For the text-containing cell, return its midpoint in (X, Y) coordinate format. 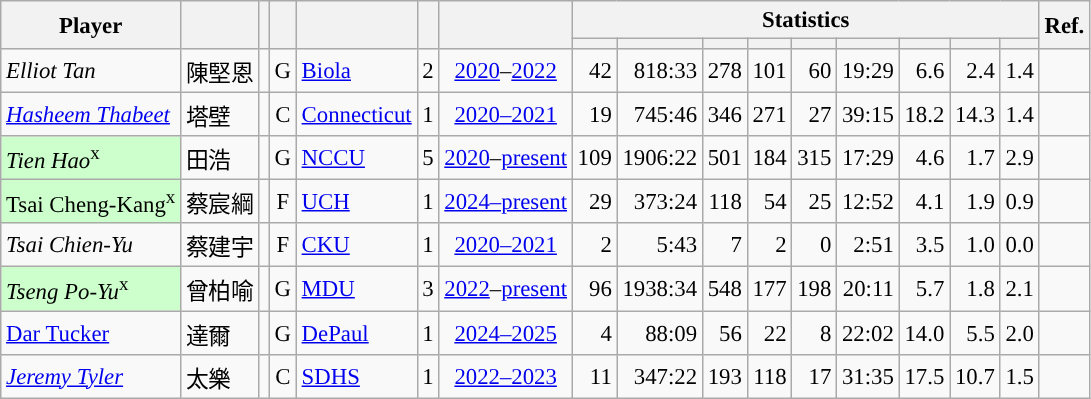
501 (724, 158)
DePaul (356, 333)
UCH (356, 202)
陳堅恩 (220, 71)
60 (814, 71)
2020–present (506, 158)
塔壁 (220, 115)
745:46 (660, 115)
1.9 (975, 202)
Jeremy Tyler (91, 376)
14.3 (975, 115)
1.0 (975, 246)
2022–2023 (506, 376)
NCCU (356, 158)
田浩 (220, 158)
Tsai Chien-Yu (91, 246)
22 (770, 333)
818:33 (660, 71)
27 (814, 115)
315 (814, 158)
14.0 (924, 333)
蔡建宇 (220, 246)
2020–2022 (506, 71)
5 (428, 158)
11 (594, 376)
太樂 (220, 376)
2024–2025 (506, 333)
1.8 (975, 289)
1.7 (975, 158)
346 (724, 115)
蔡宸綱 (220, 202)
109 (594, 158)
56 (724, 333)
17:29 (868, 158)
Tseng Po-Yux (91, 289)
0.9 (1020, 202)
19:29 (868, 71)
MDU (356, 289)
271 (770, 115)
278 (724, 71)
2.1 (1020, 289)
1.5 (1020, 376)
7 (724, 246)
Tsai Cheng-Kangx (91, 202)
5:43 (660, 246)
177 (770, 289)
Biola (356, 71)
3.5 (924, 246)
達爾 (220, 333)
17.5 (924, 376)
Hasheem Thabeet (91, 115)
Elliot Tan (91, 71)
101 (770, 71)
SDHS (356, 376)
20:11 (868, 289)
0.0 (1020, 246)
1906:22 (660, 158)
548 (724, 289)
373:24 (660, 202)
2024–present (506, 202)
18.2 (924, 115)
19 (594, 115)
2.4 (975, 71)
3 (428, 289)
96 (594, 289)
17 (814, 376)
0 (814, 246)
12:52 (868, 202)
29 (594, 202)
Tien Haox (91, 158)
4.6 (924, 158)
8 (814, 333)
CKU (356, 246)
31:35 (868, 376)
39:15 (868, 115)
2:51 (868, 246)
10.7 (975, 376)
曾柏喻 (220, 289)
198 (814, 289)
2.0 (1020, 333)
22:02 (868, 333)
6.6 (924, 71)
Dar Tucker (91, 333)
42 (594, 71)
5.7 (924, 289)
193 (724, 376)
25 (814, 202)
88:09 (660, 333)
4.1 (924, 202)
Player (91, 25)
5.5 (975, 333)
Statistics (806, 20)
Connecticut (356, 115)
4 (594, 333)
54 (770, 202)
Ref. (1064, 25)
1938:34 (660, 289)
2022–present (506, 289)
347:22 (660, 376)
2.9 (1020, 158)
184 (770, 158)
